Locate the cell with the specified text and output its [x, y] center coordinate. 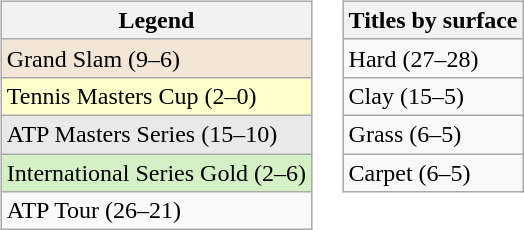
International Series Gold (2–6) [156, 173]
Grass (6–5) [433, 134]
Legend [156, 20]
Tennis Masters Cup (2–0) [156, 96]
ATP Tour (26–21) [156, 211]
Titles by surface [433, 20]
ATP Masters Series (15–10) [156, 134]
Carpet (6–5) [433, 173]
Clay (15–5) [433, 96]
Grand Slam (9–6) [156, 58]
Hard (27–28) [433, 58]
